Return [X, Y] of the center of cell containing provided text 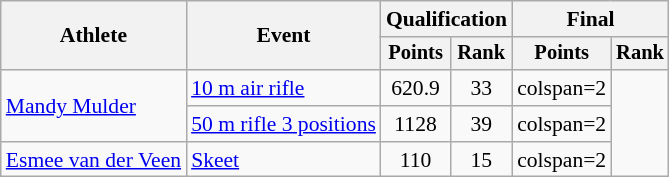
50 m rifle 3 positions [284, 124]
Qualification [446, 19]
39 [481, 124]
Mandy Mulder [94, 106]
Event [284, 36]
620.9 [416, 88]
1128 [416, 124]
Athlete [94, 36]
33 [481, 88]
10 m air rifle [284, 88]
Final [590, 19]
